Locate the cell with the specified text and output its [X, Y] center coordinate. 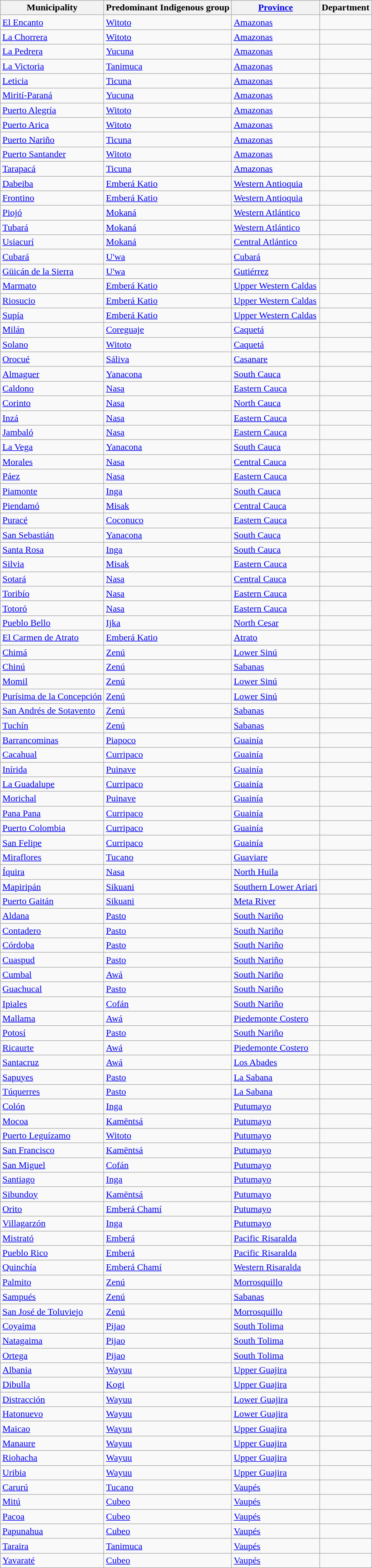
Momil [52, 682]
North Cesar [275, 623]
Mocoa [52, 1121]
Piamonte [52, 491]
San José de Toluviejo [52, 1311]
Pueblo Bello [52, 623]
Piendamó [52, 506]
Manaure [52, 1443]
Casanare [275, 359]
Pana Pana [52, 813]
Hatonuevo [52, 1414]
Palmito [52, 1282]
Los Abades [275, 1062]
Chimá [52, 652]
Predominant Indigenous group [168, 8]
Mallama [52, 1018]
Coyaima [52, 1326]
San Francisco [52, 1150]
Sampués [52, 1297]
Guachucal [52, 989]
Íquira [52, 872]
Pacoa [52, 1516]
Aldana [52, 916]
La Victoria [52, 66]
Sotará [52, 579]
Santiago [52, 1180]
Uribia [52, 1473]
Puerto Leguízamo [52, 1136]
Orocué [52, 359]
Mirití-Paraná [52, 95]
Puerto Gaitán [52, 901]
San Miguel [52, 1165]
San Sebastián [52, 535]
Purísima de la Concepción [52, 696]
Dabeiba [52, 184]
Chinú [52, 667]
Southern Lower Ariari [275, 886]
Cuaspud [52, 960]
Túquerres [52, 1092]
Caldono [52, 388]
Potosí [52, 1033]
Coconuco [168, 520]
Dibulla [52, 1385]
Corinto [52, 403]
Colón [52, 1106]
El Carmen de Atrato [52, 637]
Barrancominas [52, 740]
Natagaima [52, 1341]
Sáliva [168, 359]
San Felipe [52, 843]
Tarapacá [52, 169]
Mistrató [52, 1238]
Puerto Santander [52, 154]
Meta River [275, 901]
Córdoba [52, 945]
Kogi [168, 1385]
Ipiales [52, 1004]
Coreguaje [168, 330]
Solano [52, 344]
Sapuyes [52, 1077]
Ijka [168, 623]
Jambaló [52, 433]
Puerto Arica [52, 125]
Villagarzón [52, 1224]
Mitú [52, 1502]
Cumbal [52, 975]
Marmato [52, 286]
La Chorrera [52, 37]
La Vega [52, 447]
Central Atlántico [275, 242]
Santa Rosa [52, 550]
Puerto Alegría [52, 110]
Ortega [52, 1355]
Albania [52, 1370]
Morales [52, 462]
El Encanto [52, 22]
Totoró [52, 608]
Yavaraté [52, 1560]
Morichal [52, 799]
Cacahual [52, 755]
Páez [52, 476]
Inzá [52, 418]
Quinchía [52, 1267]
Western Risaralda [275, 1267]
Province [275, 8]
Miraflores [52, 857]
Supía [52, 315]
Tubará [52, 227]
Tuchín [52, 725]
North Huila [275, 872]
San Andrés de Sotavento [52, 711]
La Guadalupe [52, 784]
Santacruz [52, 1062]
Municipality [52, 8]
Puerto Colombia [52, 828]
Department [346, 8]
Almaguer [52, 374]
Orito [52, 1209]
Carurú [52, 1487]
Frontino [52, 198]
Inírida [52, 769]
Toribío [52, 593]
Puerto Nariño [52, 139]
Piapoco [168, 740]
Contadero [52, 931]
Ricaurte [52, 1048]
Riosucio [52, 301]
Leticia [52, 81]
La Pedrera [52, 52]
Güicán de la Sierra [52, 271]
Taraira [52, 1546]
Guaviare [275, 857]
Papunahua [52, 1531]
Sibundoy [52, 1194]
Pueblo Rico [52, 1253]
Riohacha [52, 1458]
North Cauca [275, 403]
Gutiérrez [275, 271]
Puracé [52, 520]
Atrato [275, 637]
Usiacurí [52, 242]
Maicao [52, 1429]
Milán [52, 330]
Distracción [52, 1399]
Silvia [52, 564]
Piojó [52, 213]
Mapiripán [52, 886]
